From the cell containing the given text, extract its center point as (X, Y) coordinate. 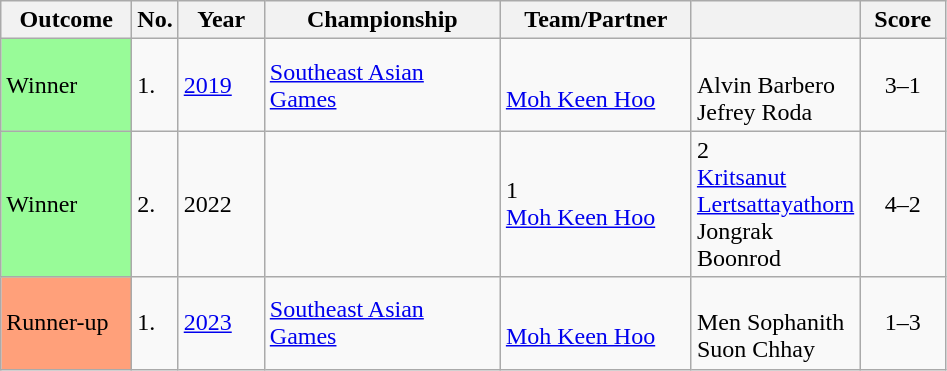
3–1 (903, 85)
Year (221, 20)
Outcome (66, 20)
Team/Partner (596, 20)
Runner-up (66, 323)
Men SophanithSuon Chhay (775, 323)
2. (155, 204)
1Moh Keen Hoo (596, 204)
Alvin BarberoJefrey Roda (775, 85)
No. (155, 20)
1–3 (903, 323)
Championship (382, 20)
2022 (221, 204)
2023 (221, 323)
2Kritsanut LertsattayathornJongrak Boonrod (775, 204)
2019 (221, 85)
4–2 (903, 204)
Score (903, 20)
